Return the [x, y] coordinate for the center point of the cell that contains the specified text.  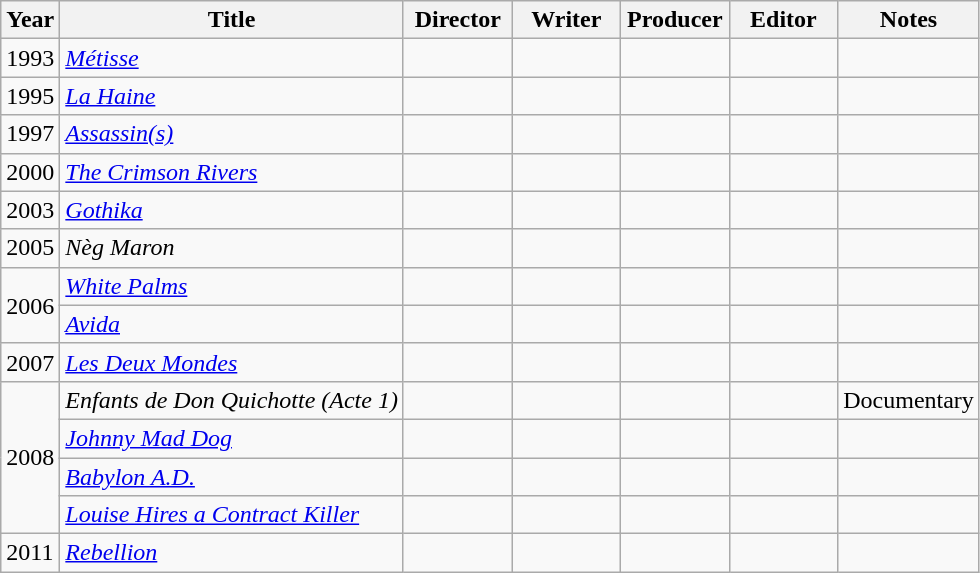
Editor [784, 20]
Gothika [232, 210]
2000 [30, 172]
Producer [676, 20]
Louise Hires a Contract Killer [232, 515]
Notes [909, 20]
Les Deux Mondes [232, 362]
Documentary [909, 400]
Métisse [232, 58]
Rebellion [232, 553]
Assassin(s) [232, 134]
Title [232, 20]
2008 [30, 457]
Johnny Mad Dog [232, 438]
2007 [30, 362]
Avida [232, 324]
Enfants de Don Quichotte (Acte 1) [232, 400]
White Palms [232, 286]
Writer [566, 20]
2005 [30, 248]
2006 [30, 305]
Year [30, 20]
La Haine [232, 96]
1997 [30, 134]
2011 [30, 553]
1993 [30, 58]
2003 [30, 210]
1995 [30, 96]
Nèg Maron [232, 248]
The Crimson Rivers [232, 172]
Babylon A.D. [232, 477]
Director [458, 20]
